Extract the (X, Y) coordinate from the center of the cell holding the provided text.  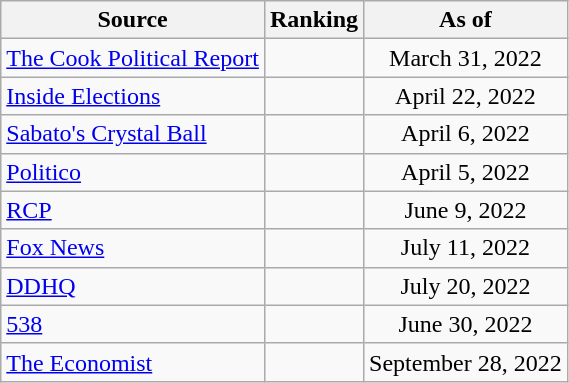
RCP (133, 210)
Sabato's Crystal Ball (133, 134)
Inside Elections (133, 96)
July 20, 2022 (466, 286)
April 6, 2022 (466, 134)
Source (133, 20)
DDHQ (133, 286)
As of (466, 20)
The Cook Political Report (133, 58)
Fox News (133, 248)
April 22, 2022 (466, 96)
Ranking (314, 20)
Politico (133, 172)
538 (133, 324)
September 28, 2022 (466, 362)
April 5, 2022 (466, 172)
June 9, 2022 (466, 210)
July 11, 2022 (466, 248)
March 31, 2022 (466, 58)
The Economist (133, 362)
June 30, 2022 (466, 324)
